Detect which cell encompasses the target text, then output its (X, Y) center coordinate. 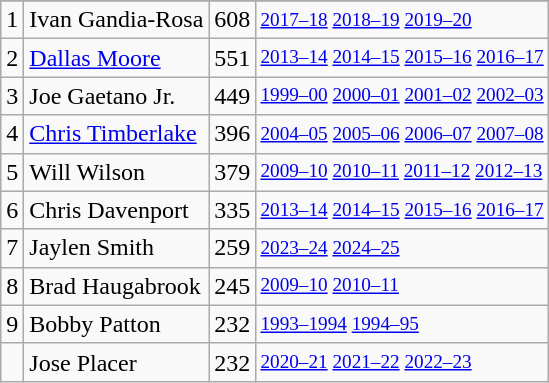
379 (232, 172)
449 (232, 96)
Chris Davenport (116, 210)
Chris Timberlake (116, 134)
2009–10 2010–11 2011–12 2012–13 (402, 172)
2 (12, 58)
1 (12, 20)
Will Wilson (116, 172)
3 (12, 96)
2023–24 2024–25 (402, 248)
608 (232, 20)
Brad Haugabrook (116, 286)
4 (12, 134)
9 (12, 324)
5 (12, 172)
Ivan Gandia-Rosa (116, 20)
8 (12, 286)
2017–18 2018–19 2019–20 (402, 20)
245 (232, 286)
6 (12, 210)
259 (232, 248)
2020–21 2021–22 2022–23 (402, 362)
Bobby Patton (116, 324)
1993–1994 1994–95 (402, 324)
1999–00 2000–01 2001–02 2002–03 (402, 96)
Joe Gaetano Jr. (116, 96)
551 (232, 58)
Jose Placer (116, 362)
335 (232, 210)
2009–10 2010–11 (402, 286)
2004–05 2005–06 2006–07 2007–08 (402, 134)
Jaylen Smith (116, 248)
Dallas Moore (116, 58)
396 (232, 134)
7 (12, 248)
